Identify which cell holds the provided text, then report its [X, Y] central coordinate. 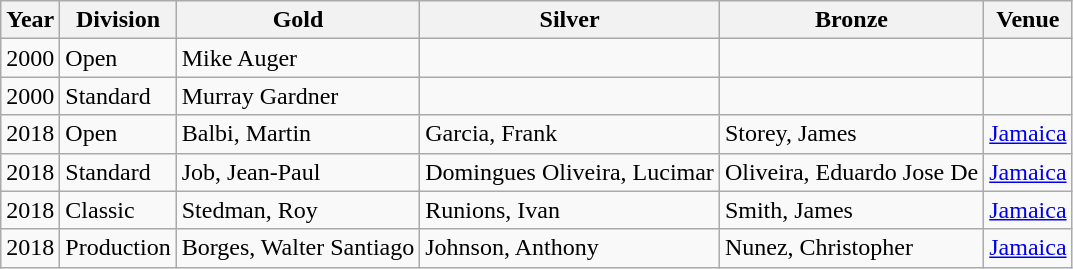
Job, Jean-Paul [298, 172]
Nunez, Christopher [851, 248]
Silver [570, 20]
Oliveira, Eduardo Jose De [851, 172]
Murray Gardner [298, 96]
Stedman, Roy [298, 210]
Gold [298, 20]
Garcia, Frank [570, 134]
Runions, Ivan [570, 210]
Bronze [851, 20]
Domingues Oliveira, Lucimar [570, 172]
Production [118, 248]
Balbi, Martin [298, 134]
Venue [1028, 20]
Classic [118, 210]
Mike Auger [298, 58]
Year [30, 20]
Smith, James [851, 210]
Division [118, 20]
Borges, Walter Santiago [298, 248]
Storey, James [851, 134]
Johnson, Anthony [570, 248]
